Return [x, y] of the center of cell containing provided text 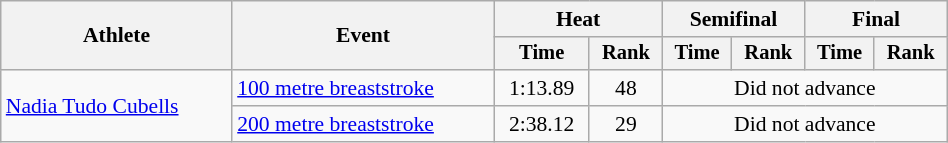
100 metre breaststroke [363, 88]
1:13.89 [542, 88]
Final [876, 19]
200 metre breaststroke [363, 124]
Semifinal [733, 19]
48 [626, 88]
Heat [578, 19]
Nadia Tudo Cubells [116, 106]
Event [363, 36]
Athlete [116, 36]
2:38.12 [542, 124]
29 [626, 124]
